Search for the cell housing the specified text and yield its (x, y) center coordinate. 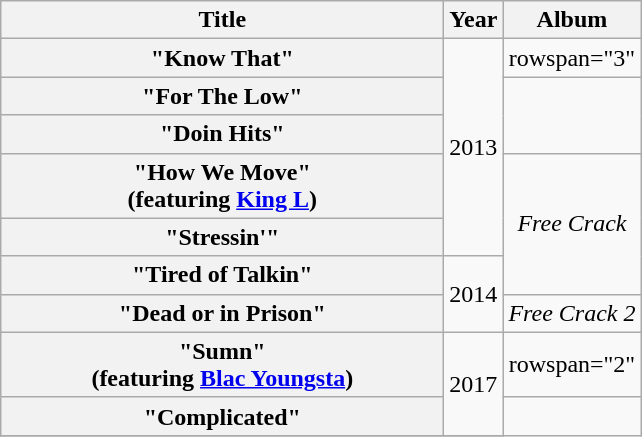
Album (572, 20)
Free Crack (572, 224)
Title (222, 20)
"For The Low" (222, 96)
2013 (474, 148)
"Tired of Talkin" (222, 275)
2014 (474, 294)
"Sumn"(featuring Blac Youngsta) (222, 364)
Year (474, 20)
2017 (474, 384)
rowspan="2" (572, 364)
"Complicated" (222, 416)
"Know That" (222, 58)
rowspan="3" (572, 58)
"Stressin'" (222, 237)
"Doin Hits" (222, 134)
Free Crack 2 (572, 313)
"How We Move"(featuring King L) (222, 186)
"Dead or in Prison" (222, 313)
